Return (x, y) of the center of cell containing provided text 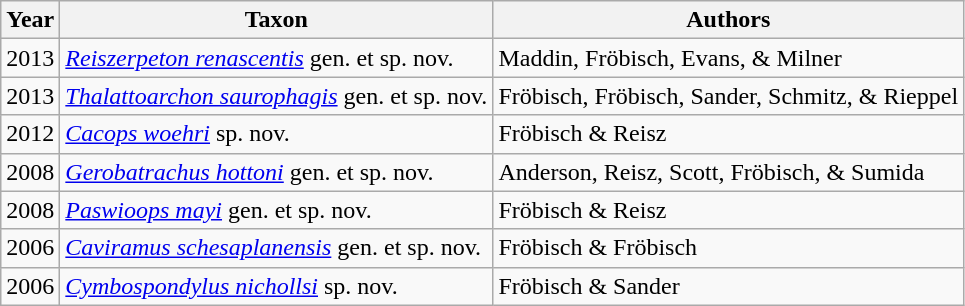
Caviramus schesaplanensis gen. et sp. nov. (276, 248)
Year (30, 20)
Taxon (276, 20)
Paswioops mayi gen. et sp. nov. (276, 210)
Thalattoarchon saurophagis gen. et sp. nov. (276, 96)
Authors (728, 20)
Fröbisch & Sander (728, 286)
Cacops woehri sp. nov. (276, 134)
2012 (30, 134)
Reiszerpeton renascentis gen. et sp. nov. (276, 58)
Fröbisch, Fröbisch, Sander, Schmitz, & Rieppel (728, 96)
Gerobatrachus hottoni gen. et sp. nov. (276, 172)
Anderson, Reisz, Scott, Fröbisch, & Sumida (728, 172)
Maddin, Fröbisch, Evans, & Milner (728, 58)
Fröbisch & Fröbisch (728, 248)
Cymbospondylus nichollsi sp. nov. (276, 286)
